Return [X, Y] of the center of cell containing provided text 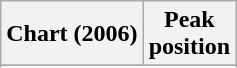
Peakposition [189, 34]
Chart (2006) [72, 34]
